Detect which cell encompasses the target text, then output its (x, y) center coordinate. 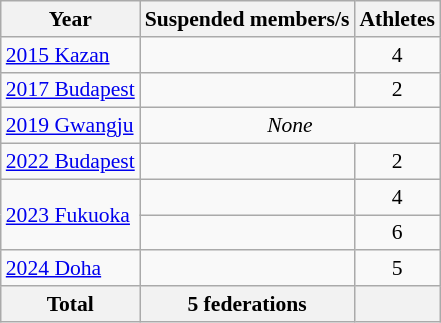
5 (397, 269)
Year (70, 19)
2024 Doha (70, 269)
2023 Fukuoka (70, 214)
Athletes (397, 19)
Suspended members/s (248, 19)
2022 Budapest (70, 162)
None (290, 126)
5 federations (248, 304)
2015 Kazan (70, 55)
2017 Budapest (70, 90)
2019 Gwangju (70, 126)
6 (397, 233)
Total (70, 304)
